For the text-containing cell, return its midpoint in [x, y] coordinate format. 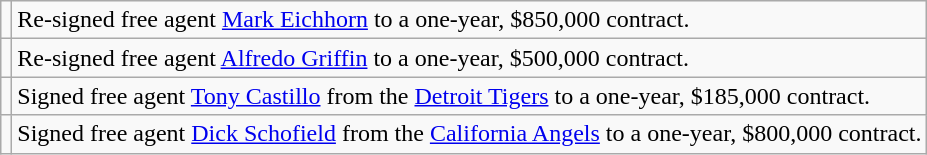
Signed free agent Dick Schofield from the California Angels to a one-year, $800,000 contract. [470, 134]
Signed free agent Tony Castillo from the Detroit Tigers to a one-year, $185,000 contract. [470, 96]
Re-signed free agent Mark Eichhorn to a one-year, $850,000 contract. [470, 20]
Re-signed free agent Alfredo Griffin to a one-year, $500,000 contract. [470, 58]
